From the cell containing the given text, extract its center point as [X, Y] coordinate. 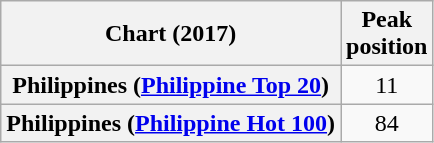
84 [387, 123]
11 [387, 85]
Philippines (Philippine Top 20) [171, 85]
Peak position [387, 34]
Philippines (Philippine Hot 100) [171, 123]
Chart (2017) [171, 34]
